Return the [X, Y] coordinate for the center point of the cell that contains the specified text.  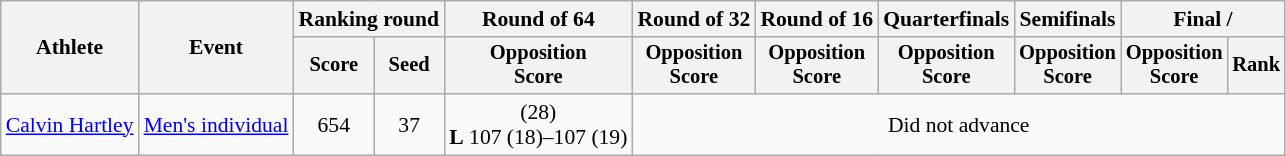
Ranking round [368, 19]
Round of 64 [538, 19]
Calvin Hartley [70, 124]
654 [334, 124]
Seed [409, 66]
Quarterfinals [946, 19]
37 [409, 124]
Men's individual [216, 124]
Semifinals [1068, 19]
Round of 32 [694, 19]
(28)L 107 (18)–107 (19) [538, 124]
Did not advance [958, 124]
Final / [1203, 19]
Rank [1256, 66]
Score [334, 66]
Athlete [70, 48]
Event [216, 48]
Round of 16 [816, 19]
